Locate the cell with the specified text and output its [X, Y] center coordinate. 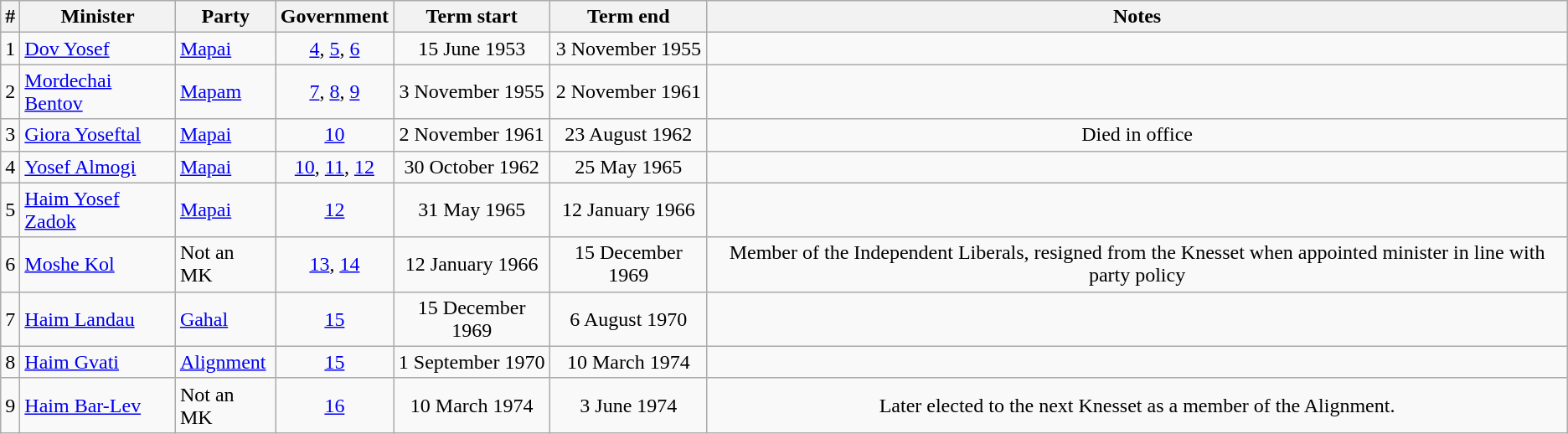
Term end [628, 17]
1 September 1970 [472, 362]
Died in office [1137, 135]
Haim Yosef Zadok [98, 209]
# [10, 17]
Dov Yosef [98, 49]
Member of the Independent Liberals, resigned from the Knesset when appointed minister in line with party policy [1137, 265]
Mapam [225, 92]
10 [334, 135]
4 [10, 167]
Term start [472, 17]
6 August 1970 [628, 318]
2 [10, 92]
16 [334, 406]
Haim Bar-Lev [98, 406]
8 [10, 362]
Government [334, 17]
4, 5, 6 [334, 49]
10, 11, 12 [334, 167]
30 October 1962 [472, 167]
Gahal [225, 318]
Haim Landau [98, 318]
Notes [1137, 17]
Party [225, 17]
Moshe Kol [98, 265]
3 June 1974 [628, 406]
25 May 1965 [628, 167]
Yosef Almogi [98, 167]
23 August 1962 [628, 135]
Later elected to the next Knesset as a member of the Alignment. [1137, 406]
1 [10, 49]
3 [10, 135]
Giora Yoseftal [98, 135]
7, 8, 9 [334, 92]
Mordechai Bentov [98, 92]
7 [10, 318]
13, 14 [334, 265]
9 [10, 406]
15 June 1953 [472, 49]
Haim Gvati [98, 362]
6 [10, 265]
Alignment [225, 362]
5 [10, 209]
31 May 1965 [472, 209]
12 [334, 209]
Minister [98, 17]
